Extract the (x, y) coordinate from the center of the cell holding the provided text.  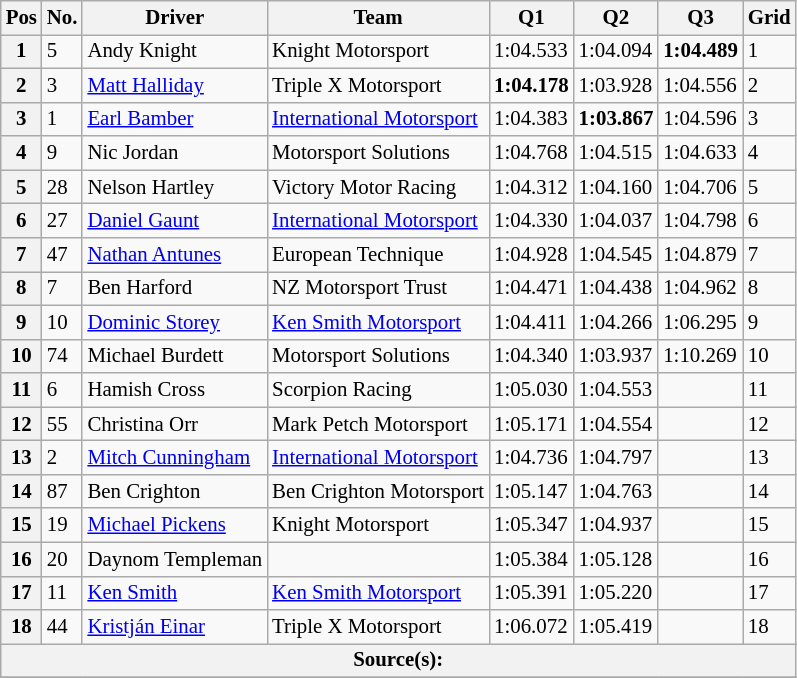
1:05.419 (616, 627)
Victory Motor Racing (378, 187)
1:04.312 (532, 187)
1:06.295 (700, 322)
1:06.072 (532, 627)
1:04.533 (532, 51)
1:04.706 (700, 187)
28 (62, 187)
Q3 (700, 18)
1:04.928 (532, 255)
1:10.269 (700, 356)
27 (62, 221)
Matt Halliday (174, 85)
Andy Knight (174, 51)
1:04.736 (532, 458)
Ben Harford (174, 288)
1:03.928 (616, 85)
1:04.383 (532, 119)
Mark Petch Motorsport (378, 424)
1:04.962 (700, 288)
1:04.633 (700, 153)
87 (62, 491)
1:04.768 (532, 153)
Ben Crighton Motorsport (378, 491)
1:05.030 (532, 390)
1:04.340 (532, 356)
47 (62, 255)
European Technique (378, 255)
55 (62, 424)
Nic Jordan (174, 153)
Source(s): (398, 661)
Scorpion Racing (378, 390)
1:03.867 (616, 119)
1:04.438 (616, 288)
1:04.763 (616, 491)
Dominic Storey (174, 322)
Q2 (616, 18)
NZ Motorsport Trust (378, 288)
Driver (174, 18)
1:04.160 (616, 187)
Hamish Cross (174, 390)
1:04.266 (616, 322)
1:04.471 (532, 288)
Team (378, 18)
1:05.220 (616, 593)
1:04.330 (532, 221)
Nelson Hartley (174, 187)
Christina Orr (174, 424)
Nathan Antunes (174, 255)
Ben Crighton (174, 491)
1:04.178 (532, 85)
1:04.515 (616, 153)
1:04.937 (616, 525)
1:04.094 (616, 51)
1:04.553 (616, 390)
Grid (770, 18)
Earl Bamber (174, 119)
1:05.384 (532, 559)
Kristján Einar (174, 627)
44 (62, 627)
1:04.489 (700, 51)
1:04.037 (616, 221)
Pos (22, 18)
1:05.391 (532, 593)
1:04.411 (532, 322)
Mitch Cunningham (174, 458)
1:05.347 (532, 525)
1:05.147 (532, 491)
19 (62, 525)
Daniel Gaunt (174, 221)
1:04.545 (616, 255)
1:04.596 (700, 119)
1:03.937 (616, 356)
20 (62, 559)
1:04.797 (616, 458)
1:04.798 (700, 221)
Michael Pickens (174, 525)
1:04.554 (616, 424)
No. (62, 18)
Q1 (532, 18)
1:05.128 (616, 559)
1:04.879 (700, 255)
1:04.556 (700, 85)
Daynom Templeman (174, 559)
74 (62, 356)
Michael Burdett (174, 356)
1:05.171 (532, 424)
Ken Smith (174, 593)
